Return (X, Y) of the center of cell containing provided text 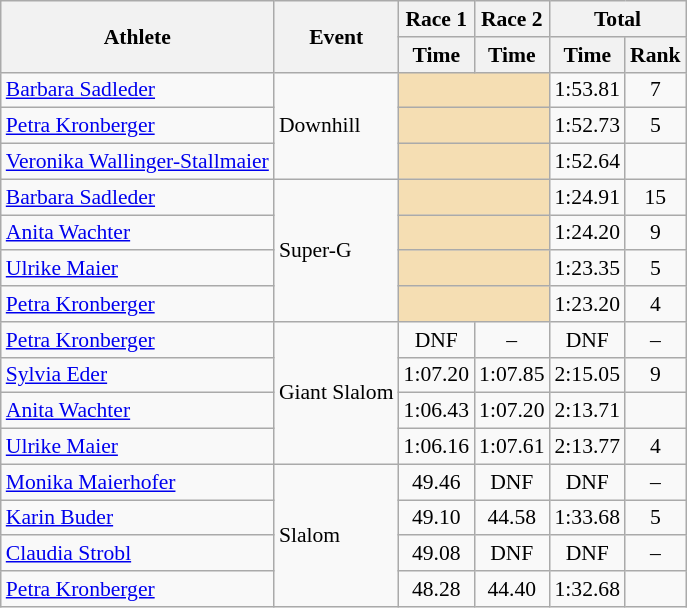
1:33.68 (588, 518)
1:32.68 (588, 589)
7 (656, 90)
15 (656, 197)
Super-G (336, 250)
Athlete (138, 36)
Total (618, 19)
1:06.16 (436, 447)
1:53.81 (588, 90)
1:07.85 (512, 375)
1:52.73 (588, 126)
Karin Buder (138, 518)
Event (336, 36)
1:07.61 (512, 447)
Race 2 (512, 19)
1:24.91 (588, 197)
44.58 (512, 518)
1:23.35 (588, 269)
2:13.77 (588, 447)
Claudia Strobl (138, 554)
48.28 (436, 589)
1:23.20 (588, 304)
Slalom (336, 535)
2:13.71 (588, 411)
1:52.64 (588, 162)
1:06.43 (436, 411)
Downhill (336, 126)
1:24.20 (588, 233)
Sylvia Eder (138, 375)
49.08 (436, 554)
49.10 (436, 518)
Giant Slalom (336, 393)
Race 1 (436, 19)
Monika Maierhofer (138, 482)
2:15.05 (588, 375)
Rank (656, 55)
49.46 (436, 482)
44.40 (512, 589)
Veronika Wallinger-Stallmaier (138, 162)
